Determine the (X, Y) coordinate at the center of the cell enclosing the given text.  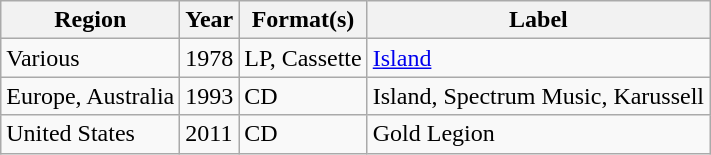
Island, Spectrum Music, Karussell (538, 96)
Europe, Australia (90, 96)
LP, Cassette (303, 58)
Island (538, 58)
United States (90, 134)
Various (90, 58)
1978 (210, 58)
Year (210, 20)
Format(s) (303, 20)
Label (538, 20)
Region (90, 20)
1993 (210, 96)
Gold Legion (538, 134)
2011 (210, 134)
